Return the [x, y] coordinate for the center point of the cell that contains the specified text.  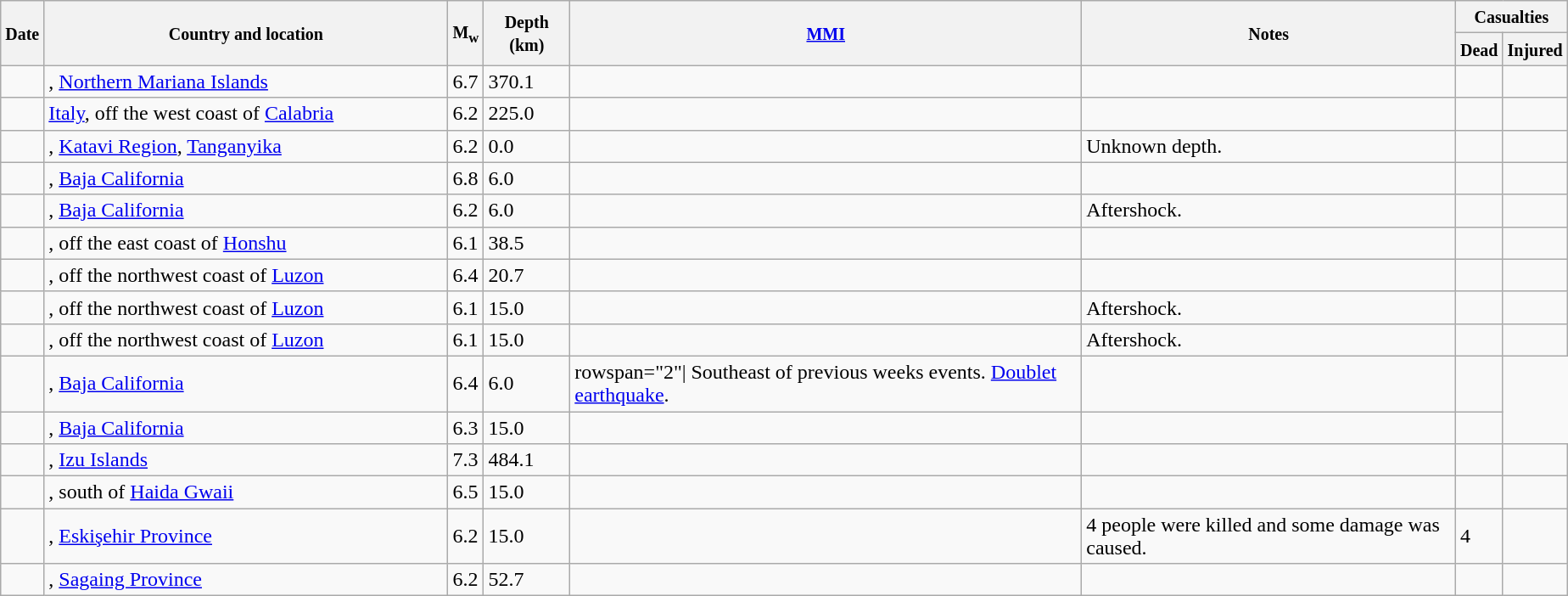
6.7 [466, 82]
Italy, off the west coast of Calabria [246, 114]
6.5 [466, 492]
Unknown depth. [1269, 146]
484.1 [527, 460]
20.7 [527, 275]
rowspan="2"| Southeast of previous weeks events. Doublet earthquake. [826, 384]
Casualties [1511, 17]
Depth (km) [527, 33]
, Eskişehir Province [246, 537]
MMI [826, 33]
Country and location [246, 33]
370.1 [527, 82]
Mw [466, 33]
225.0 [527, 114]
Notes [1269, 33]
0.0 [527, 146]
38.5 [527, 243]
6.8 [466, 178]
, Katavi Region, Tanganyika [246, 146]
, Izu Islands [246, 460]
7.3 [466, 460]
4 [1479, 537]
, south of Haida Gwaii [246, 492]
, off the east coast of Honshu [246, 243]
52.7 [527, 580]
, Sagaing Province [246, 580]
4 people were killed and some damage was caused. [1269, 537]
, Northern Mariana Islands [246, 82]
Date [22, 33]
Injured [1535, 49]
Dead [1479, 49]
6.3 [466, 427]
